From the cell containing the given text, extract its center point as [X, Y] coordinate. 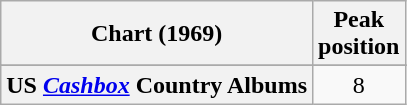
US Cashbox Country Albums [157, 85]
8 [359, 85]
Chart (1969) [157, 34]
Peakposition [359, 34]
